Return the (x, y) coordinate for the center point of the cell that contains the specified text.  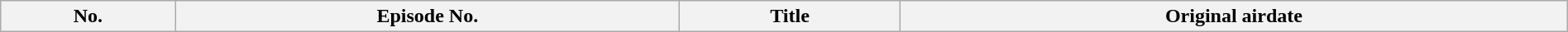
Episode No. (427, 16)
Original airdate (1234, 16)
No. (88, 16)
Title (791, 16)
